Extract the (x, y) coordinate from the center of the cell holding the provided text.  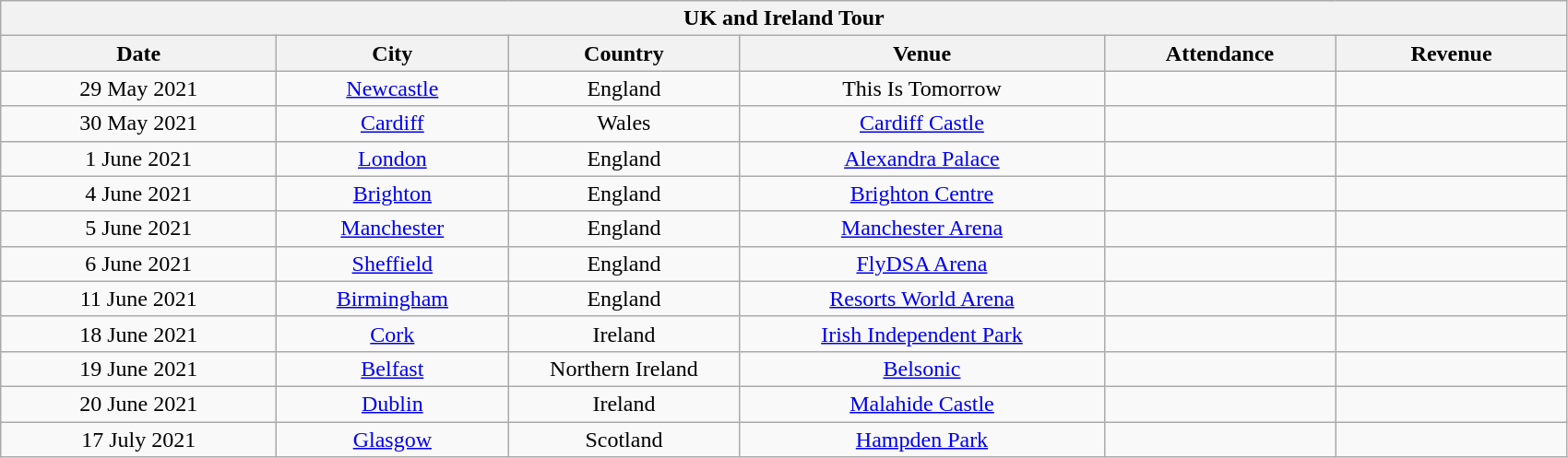
29 May 2021 (138, 88)
Manchester (393, 229)
Wales (624, 123)
Attendance (1219, 53)
Cardiff Castle (922, 123)
Belsonic (922, 369)
FlyDSA Arena (922, 264)
5 June 2021 (138, 229)
Northern Ireland (624, 369)
Revenue (1452, 53)
UK and Ireland Tour (784, 18)
Hampden Park (922, 440)
19 June 2021 (138, 369)
Venue (922, 53)
Malahide Castle (922, 404)
Country (624, 53)
6 June 2021 (138, 264)
Belfast (393, 369)
1 June 2021 (138, 159)
Newcastle (393, 88)
Cardiff (393, 123)
Dublin (393, 404)
4 June 2021 (138, 194)
Brighton (393, 194)
18 June 2021 (138, 334)
17 July 2021 (138, 440)
Date (138, 53)
This Is Tomorrow (922, 88)
London (393, 159)
Alexandra Palace (922, 159)
Brighton Centre (922, 194)
Glasgow (393, 440)
Birmingham (393, 299)
11 June 2021 (138, 299)
Scotland (624, 440)
Cork (393, 334)
Sheffield (393, 264)
20 June 2021 (138, 404)
Resorts World Arena (922, 299)
30 May 2021 (138, 123)
City (393, 53)
Irish Independent Park (922, 334)
Manchester Arena (922, 229)
